Capture the cell that displays the provided text and extract its [x, y] central coordinate. 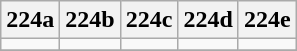
224b [90, 20]
224e [267, 20]
224d [208, 20]
224a [30, 20]
224c [149, 20]
